For the text-containing cell, return its midpoint in (X, Y) coordinate format. 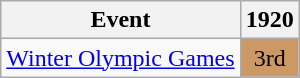
Event (120, 20)
1920 (270, 20)
Winter Olympic Games (120, 58)
3rd (270, 58)
